For the text-containing cell, return its midpoint in (x, y) coordinate format. 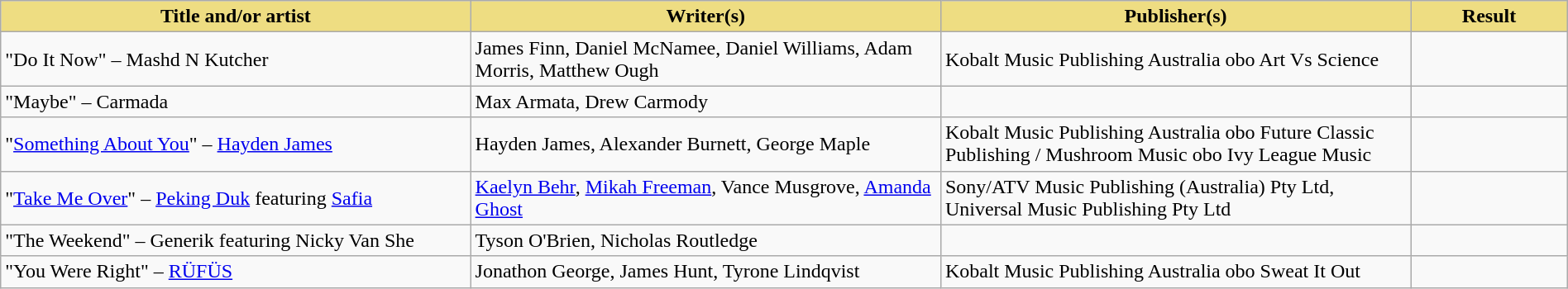
"The Weekend" – Generik featuring Nicky Van She (236, 240)
Publisher(s) (1175, 17)
Kaelyn Behr, Mikah Freeman, Vance Musgrove, Amanda Ghost (705, 198)
Result (1489, 17)
"Maybe" – Carmada (236, 102)
Kobalt Music Publishing Australia obo Future Classic Publishing / Mushroom Music obo Ivy League Music (1175, 144)
"Do It Now" – Mashd N Kutcher (236, 59)
Title and/or artist (236, 17)
"Something About You" – Hayden James (236, 144)
Max Armata, Drew Carmody (705, 102)
Sony/ATV Music Publishing (Australia) Pty Ltd, Universal Music Publishing Pty Ltd (1175, 198)
"Take Me Over" – Peking Duk featuring Safia (236, 198)
Kobalt Music Publishing Australia obo Sweat It Out (1175, 272)
Tyson O'Brien, Nicholas Routledge (705, 240)
Hayden James, Alexander Burnett, George Maple (705, 144)
Kobalt Music Publishing Australia obo Art Vs Science (1175, 59)
James Finn, Daniel McNamee, Daniel Williams, Adam Morris, Matthew Ough (705, 59)
Writer(s) (705, 17)
Jonathon George, James Hunt, Tyrone Lindqvist (705, 272)
"You Were Right" – RÜFÜS (236, 272)
